Extract the [X, Y] coordinate from the center of the cell holding the provided text.  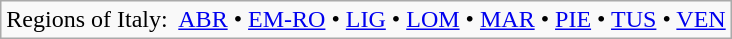
Regions of Italy: ABR • EM-RO • LIG • LOM • MAR • PIE • TUS • VEN [366, 20]
